Capture the cell that displays the provided text and extract its (x, y) central coordinate. 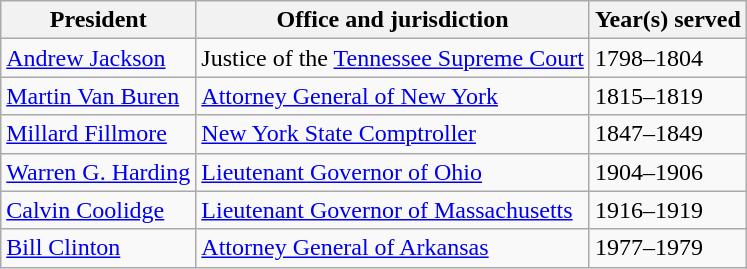
Lieutenant Governor of Massachusetts (393, 210)
Lieutenant Governor of Ohio (393, 172)
Warren G. Harding (98, 172)
Justice of the Tennessee Supreme Court (393, 58)
1847–1849 (668, 134)
Year(s) served (668, 20)
Millard Fillmore (98, 134)
1977–1979 (668, 248)
President (98, 20)
Attorney General of Arkansas (393, 248)
Office and jurisdiction (393, 20)
Martin Van Buren (98, 96)
1916–1919 (668, 210)
Bill Clinton (98, 248)
1815–1819 (668, 96)
1904–1906 (668, 172)
Calvin Coolidge (98, 210)
1798–1804 (668, 58)
Andrew Jackson (98, 58)
Attorney General of New York (393, 96)
New York State Comptroller (393, 134)
